Find where the given text appears and provide that cell's center as (x, y) coordinate. 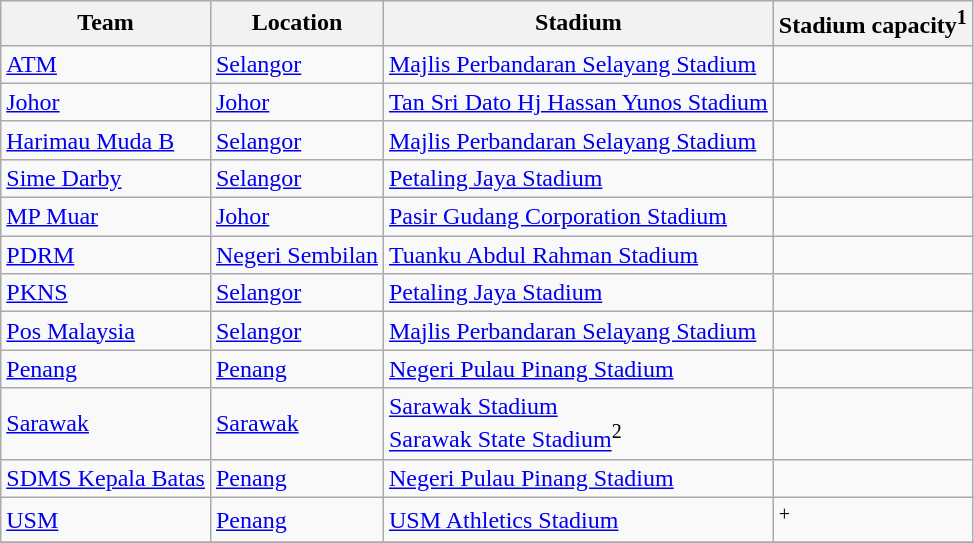
Negeri Sembilan (296, 255)
Pasir Gudang Corporation Stadium (578, 217)
Harimau Muda B (106, 140)
Location (296, 24)
SDMS Kepala Batas (106, 478)
USM Athletics Stadium (578, 520)
Tuanku Abdul Rahman Stadium (578, 255)
PDRM (106, 255)
Tan Sri Dato Hj Hassan Yunos Stadium (578, 102)
MP Muar (106, 217)
Stadium capacity1 (872, 24)
Team (106, 24)
Pos Malaysia (106, 331)
Stadium (578, 24)
Sarawak StadiumSarawak State Stadium2 (578, 424)
PKNS (106, 293)
ATM (106, 64)
+ (872, 520)
Sime Darby (106, 178)
USM (106, 520)
